Return the [X, Y] coordinate for the center point of the cell that contains the specified text.  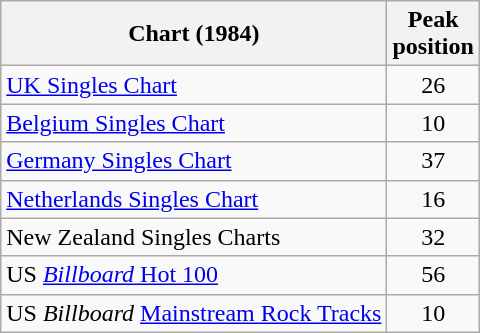
32 [433, 237]
16 [433, 199]
Germany Singles Chart [194, 161]
New Zealand Singles Charts [194, 237]
Chart (1984) [194, 34]
Belgium Singles Chart [194, 123]
US Billboard Hot 100 [194, 275]
37 [433, 161]
US Billboard Mainstream Rock Tracks [194, 313]
56 [433, 275]
26 [433, 85]
Netherlands Singles Chart [194, 199]
UK Singles Chart [194, 85]
Peakposition [433, 34]
